Detect which cell encompasses the target text, then output its [x, y] center coordinate. 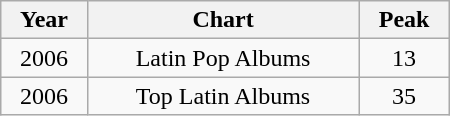
13 [404, 58]
Year [44, 20]
Top Latin Albums [223, 96]
Chart [223, 20]
Peak [404, 20]
Latin Pop Albums [223, 58]
35 [404, 96]
